Provide the (X, Y) coordinate of the cell's center where the given text is located.  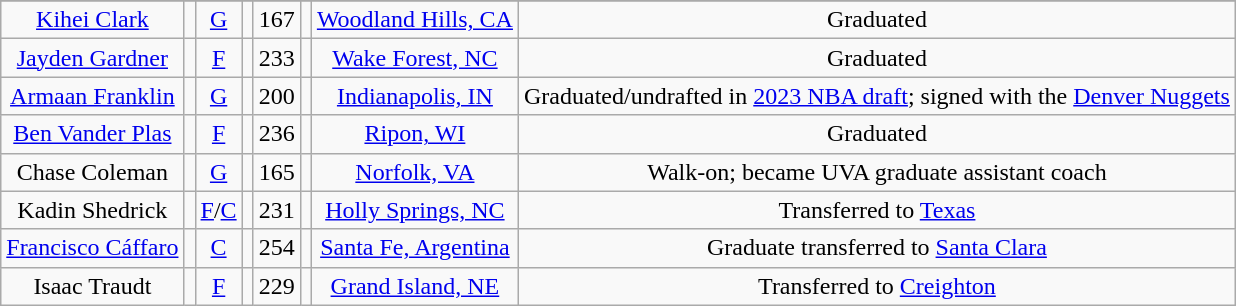
Walk-on; became UVA graduate assistant coach (876, 172)
C (218, 248)
Jayden Gardner (92, 58)
Norfolk, VA (414, 172)
167 (276, 20)
Woodland Hills, CA (414, 20)
233 (276, 58)
Transferred to Creighton (876, 286)
Francisco Cáffaro (92, 248)
Indianapolis, IN (414, 96)
Isaac Traudt (92, 286)
Holly Springs, NC (414, 210)
231 (276, 210)
Transferred to Texas (876, 210)
Ben Vander Plas (92, 134)
165 (276, 172)
Kadin Shedrick (92, 210)
Wake Forest, NC (414, 58)
Graduated/undrafted in 2023 NBA draft; signed with the Denver Nuggets (876, 96)
Chase Coleman (92, 172)
F/C (218, 210)
236 (276, 134)
Kihei Clark (92, 20)
254 (276, 248)
229 (276, 286)
Graduate transferred to Santa Clara (876, 248)
Armaan Franklin (92, 96)
Grand Island, NE (414, 286)
Ripon, WI (414, 134)
Santa Fe, Argentina (414, 248)
200 (276, 96)
